For the text-containing cell, return its midpoint in [x, y] coordinate format. 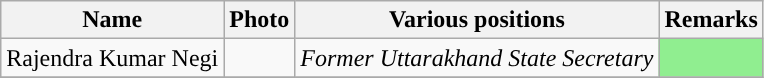
Photo [260, 20]
Various positions [477, 20]
Former Uttarakhand State Secretary [477, 58]
Remarks [711, 20]
Name [112, 20]
Rajendra Kumar Negi [112, 58]
